Detect which cell encompasses the target text, then output its (X, Y) center coordinate. 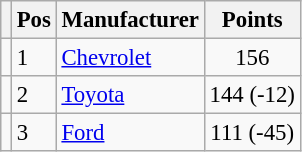
3 (34, 133)
Ford (130, 133)
2 (34, 95)
144 (-12) (252, 95)
Toyota (130, 95)
Chevrolet (130, 58)
Manufacturer (130, 20)
156 (252, 58)
1 (34, 58)
Points (252, 20)
111 (-45) (252, 133)
Pos (34, 20)
